Return (X, Y) of the center of cell containing provided text 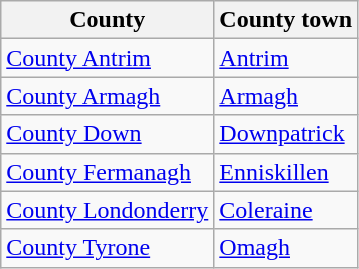
County Down (108, 134)
Armagh (286, 96)
County Londonderry (108, 210)
County Antrim (108, 58)
Coleraine (286, 210)
Antrim (286, 58)
Omagh (286, 248)
County Tyrone (108, 248)
Downpatrick (286, 134)
County Armagh (108, 96)
County town (286, 20)
County (108, 20)
County Fermanagh (108, 172)
Enniskillen (286, 172)
